Extract the (x, y) coordinate from the center of the cell holding the provided text.  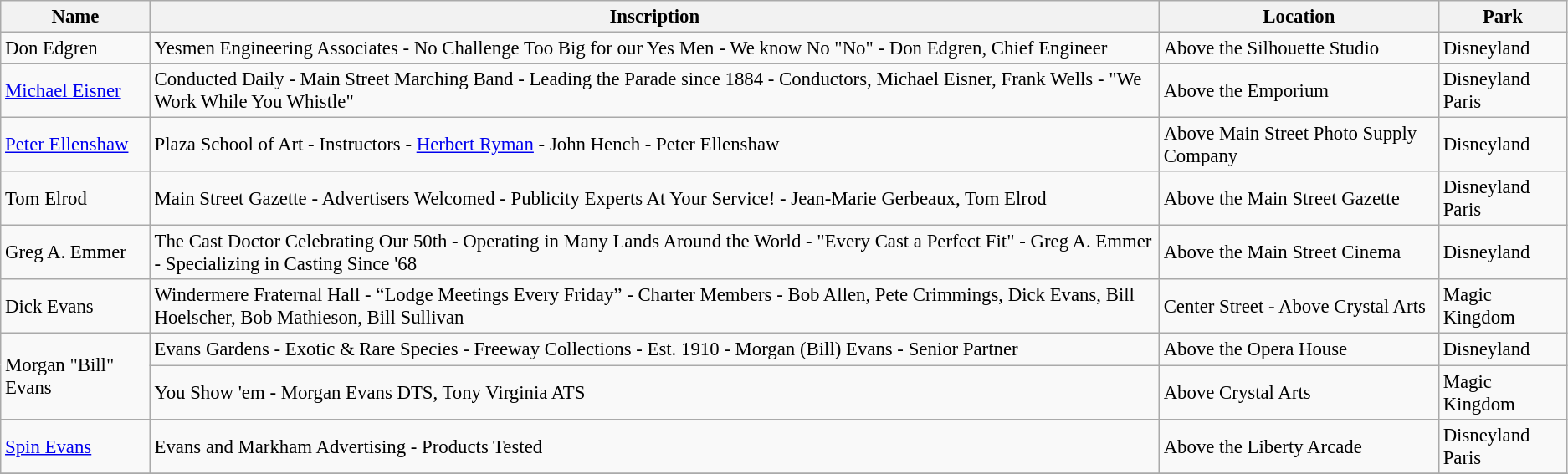
Above the Main Street Cinema (1299, 252)
Evans Gardens - Exotic & Rare Species - Freeway Collections - Est. 1910 - Morgan (Bill) Evans - Senior Partner (654, 349)
Above the Opera House (1299, 349)
Name (75, 17)
Inscription (654, 17)
Above the Liberty Arcade (1299, 446)
Location (1299, 17)
Above Crystal Arts (1299, 393)
Don Edgren (75, 48)
Peter Ellenshaw (75, 145)
Above the Silhouette Studio (1299, 48)
Center Street - Above Crystal Arts (1299, 306)
Tom Elrod (75, 199)
Above the Emporium (1299, 90)
Greg A. Emmer (75, 252)
Above Main Street Photo Supply Company (1299, 145)
Park (1503, 17)
Dick Evans (75, 306)
Plaza School of Art - Instructors - Herbert Ryman - John Hench - Peter Ellenshaw (654, 145)
Conducted Daily - Main Street Marching Band - Leading the Parade since 1884 - Conductors, Michael Eisner, Frank Wells - "We Work While You Whistle" (654, 90)
Evans and Markham Advertising - Products Tested (654, 446)
Michael Eisner (75, 90)
You Show 'em - Morgan Evans DTS, Tony Virginia ATS (654, 393)
Spin Evans (75, 446)
Main Street Gazette - Advertisers Welcomed - Publicity Experts At Your Service! - Jean-Marie Gerbeaux, Tom Elrod (654, 199)
Yesmen Engineering Associates - No Challenge Too Big for our Yes Men - We know No "No" - Don Edgren, Chief Engineer (654, 48)
Above the Main Street Gazette (1299, 199)
Morgan "Bill" Evans (75, 376)
